Extract the (x, y) coordinate from the center of the cell holding the provided text.  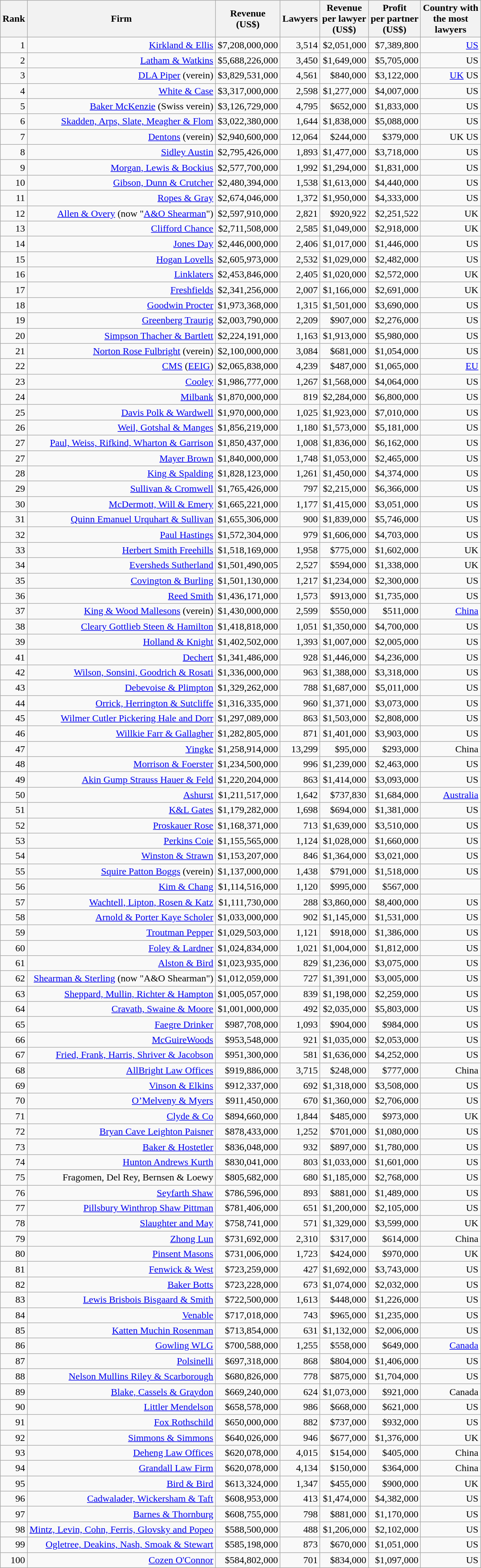
$1,601,000 (395, 1162)
1,393 (300, 642)
$921,000 (395, 1391)
1,180 (300, 427)
$7,010,000 (395, 412)
33 (14, 550)
$1,402,502,000 (248, 642)
$1,316,335,000 (248, 703)
$2,465,000 (395, 458)
66 (14, 1040)
932 (300, 1147)
631 (300, 1330)
$913,000 (344, 596)
15 (14, 259)
$244,000 (344, 137)
Herbert Smith Freehills (121, 550)
701 (300, 1560)
80 (14, 1254)
$805,682,000 (248, 1177)
$1,166,000 (344, 290)
68 (14, 1070)
$317,000 (344, 1239)
13,299 (300, 749)
$1,812,000 (395, 948)
Clifford Chance (121, 229)
$2,691,000 (395, 290)
31 (14, 519)
86 (14, 1346)
Polsinelli (121, 1361)
4,239 (300, 366)
$1,236,000 (344, 963)
797 (300, 489)
3,450 (300, 60)
492 (300, 1009)
Willkie Farr & Gallagher (121, 734)
$1,474,000 (344, 1499)
Linklaters (121, 275)
Squire Patton Boggs (verein) (121, 871)
$1,235,000 (395, 1315)
$1,371,000 (344, 703)
$594,000 (344, 565)
Hogan Lovells (121, 259)
$650,000,000 (248, 1422)
53 (14, 841)
$2,051,000 (344, 45)
$5,688,226,000 (248, 60)
$1,341,486,000 (248, 657)
$907,000 (344, 320)
$5,088,000 (395, 121)
Dentons (verein) (121, 137)
2,585 (300, 229)
Simmons & Simmons (121, 1437)
88 (14, 1376)
$777,000 (395, 1070)
$731,692,000 (248, 1239)
Debevoise & Plimpton (121, 688)
$1,856,219,000 (248, 427)
$2,065,838,000 (248, 366)
$3,718,000 (395, 152)
Slaughter and May (121, 1223)
$1,639,000 (344, 825)
900 (300, 519)
$5,803,000 (395, 1009)
$970,000 (395, 1254)
$3,073,000 (395, 703)
78 (14, 1223)
1,255 (300, 1346)
$1,973,368,000 (248, 305)
11 (14, 198)
$897,000 (344, 1147)
$995,000 (344, 887)
$1,501,490,005 (248, 565)
9 (14, 167)
Fragomen, Del Rey, Bernsen & Loewy (121, 1177)
788 (300, 688)
$1,329,262,000 (248, 688)
$1,655,306,000 (248, 519)
63 (14, 994)
$836,048,000 (248, 1147)
Gowling WLG (121, 1346)
77 (14, 1208)
$1,531,000 (395, 917)
$1,606,000 (344, 535)
$722,500,000 (248, 1300)
1,644 (300, 121)
$670,000 (344, 1545)
$1,923,000 (344, 412)
$1,054,000 (395, 351)
14 (14, 244)
$1,660,000 (395, 841)
$487,000 (344, 366)
$3,599,000 (395, 1223)
$3,051,000 (395, 504)
$951,300,000 (248, 1055)
8 (14, 152)
Arnold & Porter Kaye Scholer (121, 917)
$649,000 (395, 1346)
65 (14, 1024)
1,642 (300, 795)
$621,000 (395, 1407)
2,527 (300, 565)
K&L Gates (121, 810)
3 (14, 76)
$4,374,000 (395, 474)
$5,181,000 (395, 427)
1,844 (300, 1116)
Ogletree, Deakins, Nash, Smoak & Stewart (121, 1545)
$1,023,935,000 (248, 963)
798 (300, 1514)
1,261 (300, 474)
$669,240,000 (248, 1391)
Country withthe mostlawyers (451, 19)
288 (300, 902)
$1,132,000 (344, 1330)
Baker & Hostetler (121, 1147)
62 (14, 979)
$1,051,000 (395, 1545)
$1,153,207,000 (248, 856)
$1,450,000 (344, 474)
$3,005,000 (395, 979)
$2,100,000,000 (248, 351)
57 (14, 902)
$95,000 (344, 749)
902 (300, 917)
12,064 (300, 137)
$1,294,000 (344, 167)
Orrick, Herrington & Sutcliffe (121, 703)
Fox Rothschild (121, 1422)
868 (300, 1361)
803 (300, 1162)
$1,518,169,000 (248, 550)
Nelson Mullins Riley & Scarborough (121, 1376)
1,992 (300, 167)
81 (14, 1269)
$1,692,000 (344, 1269)
$1,155,565,000 (248, 841)
Fried, Frank, Harris, Shriver & Jacobson (121, 1055)
2,405 (300, 275)
$1,602,000 (395, 550)
692 (300, 1086)
12 (14, 213)
$1,418,818,000 (248, 626)
Ropes & Gray (121, 198)
Weil, Gotshal & Manges (121, 427)
1,124 (300, 841)
$567,000 (395, 887)
$1,360,000 (344, 1101)
93 (14, 1453)
Kim & Chang (121, 887)
670 (300, 1101)
Littler Mendelson (121, 1407)
2,406 (300, 244)
$1,386,000 (395, 932)
$1,613,000 (344, 183)
$1,028,000 (344, 841)
21 (14, 351)
17 (14, 290)
50 (14, 795)
$2,482,000 (395, 259)
1,538 (300, 183)
$791,000 (344, 871)
Cravath, Swaine & Moore (121, 1009)
$1,029,000 (344, 259)
38 (14, 626)
1,051 (300, 626)
87 (14, 1361)
Wilson, Sonsini, Goodrich & Rosati (121, 672)
$1,185,000 (344, 1177)
$1,170,000 (395, 1514)
$1,073,000 (344, 1391)
743 (300, 1315)
571 (300, 1223)
91 (14, 1422)
$4,252,000 (395, 1055)
Holland & Knight (121, 642)
$550,000 (344, 611)
32 (14, 535)
Zhong Lun (121, 1239)
$3,075,000 (395, 963)
Hunton Andrews Kurth (121, 1162)
$1,831,000 (395, 167)
$973,000 (395, 1116)
$248,000 (344, 1070)
$1,391,000 (344, 979)
$677,000 (344, 1437)
Pillsbury Winthrop Shaw Pittman (121, 1208)
67 (14, 1055)
$1,005,057,000 (248, 994)
46 (14, 734)
$4,333,000 (395, 198)
$723,228,000 (248, 1285)
680 (300, 1177)
$2,005,000 (395, 642)
$5,011,000 (395, 688)
673 (300, 1285)
Vinson & Elkins (121, 1086)
Jones Day (121, 244)
$1,179,282,000 (248, 810)
928 (300, 657)
Kirkland & Ellis (121, 45)
893 (300, 1193)
2,598 (300, 91)
$2,035,000 (344, 1009)
$455,000 (344, 1484)
$900,000 (395, 1484)
413 (300, 1499)
$700,588,000 (248, 1346)
Ashurst (121, 795)
92 (14, 1437)
$1,258,914,000 (248, 749)
$1,986,777,000 (248, 382)
$7,208,000,000 (248, 45)
39 (14, 642)
Lawyers (300, 19)
$2,259,000 (395, 994)
2,532 (300, 259)
$2,940,600,000 (248, 137)
94 (14, 1468)
83 (14, 1300)
$1,489,000 (395, 1193)
$2,006,000 (395, 1330)
$1,414,000 (344, 780)
Fenwick & West (121, 1269)
Gibson, Dunn & Crutcher (121, 183)
74 (14, 1162)
$5,746,000 (395, 519)
51 (14, 810)
Norton Rose Fulbright (verein) (121, 351)
$911,450,000 (248, 1101)
Paul, Weiss, Rifkind, Wharton & Garrison (121, 443)
4,795 (300, 106)
24 (14, 397)
$2,251,522 (395, 213)
Simpson Thacher & Bartlett (121, 336)
$1,636,000 (344, 1055)
$2,605,973,000 (248, 259)
3,715 (300, 1070)
O’Melveny & Myers (121, 1101)
70 (14, 1101)
$3,903,000 (395, 734)
$1,970,000,000 (248, 412)
$2,284,000 (344, 397)
$2,276,000 (395, 320)
1,723 (300, 1254)
$1,430,000,000 (248, 611)
$681,000 (344, 351)
$758,741,000 (248, 1223)
$1,004,000 (344, 948)
Cleary Gottlieb Steen & Hamilton (121, 626)
97 (14, 1514)
$2,808,000 (395, 718)
McGuireWoods (121, 1040)
$1,074,000 (344, 1285)
$1,114,516,000 (248, 887)
$379,000 (395, 137)
829 (300, 963)
7 (14, 137)
921 (300, 1040)
48 (14, 764)
$2,053,000 (395, 1040)
713 (300, 825)
$588,500,000 (248, 1529)
$2,706,000 (395, 1101)
59 (14, 932)
Latham & Watkins (121, 60)
$3,093,000 (395, 780)
$2,572,000 (395, 275)
$694,000 (344, 810)
20 (14, 336)
Akin Gump Strauss Hauer & Feld (121, 780)
$840,000 (344, 76)
$1,573,000 (344, 427)
61 (14, 963)
37 (14, 611)
Deheng Law Offices (121, 1453)
$2,215,000 (344, 489)
Paul Hastings (121, 535)
$737,830 (344, 795)
Revenue(US$) (248, 19)
$1,007,000 (344, 642)
$608,953,000 (248, 1499)
Sheppard, Mullin, Richter & Hampton (121, 994)
Australia (451, 795)
$1,684,000 (395, 795)
996 (300, 764)
Revenueper lawyer(US$) (344, 19)
$987,708,000 (248, 1024)
$2,480,394,000 (248, 183)
EU (451, 366)
$775,000 (344, 550)
42 (14, 672)
71 (14, 1116)
$640,026,000 (248, 1437)
$1,381,000 (395, 810)
1,315 (300, 305)
$717,018,000 (248, 1315)
873 (300, 1545)
$904,000 (344, 1024)
$1,234,500,000 (248, 764)
986 (300, 1407)
$2,224,191,000 (248, 336)
1,347 (300, 1484)
960 (300, 703)
52 (14, 825)
96 (14, 1499)
427 (300, 1269)
$1,206,000 (344, 1529)
$1,198,000 (344, 994)
3,084 (300, 351)
Morgan, Lewis & Bockius (121, 167)
1,025 (300, 412)
488 (300, 1529)
Alston & Bird (121, 963)
$3,829,531,000 (248, 76)
1,893 (300, 152)
819 (300, 397)
Allen & Overy (now "A&O Shearman") (121, 213)
Sullivan & Cromwell (121, 489)
$1,239,000 (344, 764)
$1,282,805,000 (248, 734)
$1,020,000 (344, 275)
$293,000 (395, 749)
18 (14, 305)
$1,839,000 (344, 519)
King & Spalding (121, 474)
$1,501,130,000 (248, 581)
28 (14, 474)
$1,913,000 (344, 336)
Morrison & Foerster (121, 764)
$3,510,000 (395, 825)
$4,382,000 (395, 1499)
Mintz, Levin, Cohn, Ferris, Glovsky and Popeo (121, 1529)
$912,337,000 (248, 1086)
$1,406,000 (395, 1361)
64 (14, 1009)
$1,017,000 (344, 244)
$1,220,204,000 (248, 780)
$680,826,000 (248, 1376)
$4,236,000 (395, 657)
$4,440,000 (395, 183)
16 (14, 275)
1,573 (300, 596)
Shearman & Sterling (now "A&O Shearman") (121, 979)
$2,032,000 (395, 1285)
$3,317,000,000 (248, 91)
Seyfarth Shaw (121, 1193)
75 (14, 1177)
$697,318,000 (248, 1361)
Troutman Pepper (121, 932)
$1,401,000 (344, 734)
Pinsent Masons (121, 1254)
DLA Piper (verein) (121, 76)
$3,126,729,000 (248, 106)
$781,406,000 (248, 1208)
$4,700,000 (395, 626)
$511,000 (395, 611)
$614,000 (395, 1239)
$731,006,000 (248, 1254)
$1,780,000 (395, 1147)
Profitper partner(US$) (395, 19)
$875,000 (344, 1376)
$558,000 (344, 1346)
White & Case (121, 91)
Winston & Strawn (121, 856)
Yingke (121, 749)
$1,329,000 (344, 1223)
$3,690,000 (395, 305)
$1,436,171,000 (248, 596)
49 (14, 780)
979 (300, 535)
$364,000 (395, 1468)
1,120 (300, 887)
Cadwalader, Wickersham & Taft (121, 1499)
$1,415,000 (344, 504)
$1,053,000 (344, 458)
$1,035,000 (344, 1040)
$2,795,426,000 (248, 152)
79 (14, 1239)
McDermott, Will & Emery (121, 504)
23 (14, 382)
Eversheds Sutherland (121, 565)
$2,463,000 (395, 764)
581 (300, 1055)
$2,446,000,000 (248, 244)
85 (14, 1330)
$786,596,000 (248, 1193)
$1,277,000 (344, 91)
$984,000 (395, 1024)
100 (14, 1560)
$4,703,000 (395, 535)
5 (14, 106)
6 (14, 121)
1,252 (300, 1131)
Davis Polk & Wardwell (121, 412)
$1,833,000 (395, 106)
$8,400,000 (395, 902)
$1,033,000 (344, 1162)
$834,000 (344, 1560)
13 (14, 229)
Mayer Brown (121, 458)
1,217 (300, 581)
$723,259,000 (248, 1269)
$2,674,046,000 (248, 198)
$878,433,000 (248, 1131)
$932,000 (395, 1422)
$1,297,089,000 (248, 718)
$1,765,426,000 (248, 489)
$1,145,000 (344, 917)
$1,828,123,000 (248, 474)
$2,341,256,000 (248, 290)
$4,064,000 (395, 382)
$1,838,000 (344, 121)
$2,768,000 (395, 1177)
1,021 (300, 948)
Milbank (121, 397)
$701,000 (344, 1131)
1,372 (300, 198)
$4,007,000 (395, 91)
$2,597,910,000 (248, 213)
Proskauer Rose (121, 825)
Foley & Lardner (121, 948)
$1,012,059,000 (248, 979)
$658,578,000 (248, 1407)
Katten Muchin Rosenman (121, 1330)
$3,021,000 (395, 856)
Cooley (121, 382)
Dechert (121, 657)
$1,687,000 (344, 688)
1,748 (300, 458)
Sidley Austin (121, 152)
1 (14, 45)
Greenberg Traurig (121, 320)
846 (300, 856)
$3,508,000 (395, 1086)
$965,000 (344, 1315)
30 (14, 504)
2,310 (300, 1239)
Baker McKenzie (Swiss verein) (121, 106)
$1,477,000 (344, 152)
$1,840,000,000 (248, 458)
$1,338,000 (395, 565)
89 (14, 1391)
29 (14, 489)
36 (14, 596)
Wilmer Cutler Pickering Hale and Dorr (121, 718)
$1,518,000 (395, 871)
$424,000 (344, 1254)
1,177 (300, 504)
$1,200,000 (344, 1208)
$1,704,000 (395, 1376)
$2,102,000 (395, 1529)
$613,324,000 (248, 1484)
882 (300, 1422)
871 (300, 734)
$920,922 (344, 213)
$5,980,000 (395, 336)
$1,137,000,000 (248, 871)
$804,000 (344, 1361)
$668,000 (344, 1407)
$1,029,503,000 (248, 932)
98 (14, 1529)
$448,000 (344, 1300)
Rank (14, 19)
$1,336,000,000 (248, 672)
76 (14, 1193)
King & Wood Mallesons (verein) (121, 611)
Skadden, Arps, Slate, Meagher & Flom (121, 121)
2,821 (300, 213)
$1,318,000 (344, 1086)
$3,122,000 (395, 76)
Perkins Coie (121, 841)
3,514 (300, 45)
$1,388,000 (344, 672)
$1,364,000 (344, 856)
1,121 (300, 932)
$154,000 (344, 1453)
$1,024,834,000 (248, 948)
624 (300, 1391)
$1,665,221,000 (248, 504)
$3,860,000 (344, 902)
$6,162,000 (395, 443)
651 (300, 1208)
Baker Botts (121, 1285)
$1,097,000 (395, 1560)
Barnes & Thornburg (121, 1514)
44 (14, 703)
$584,802,000 (248, 1560)
1,267 (300, 382)
$1,850,437,000 (248, 443)
$405,000 (395, 1453)
$2,918,000 (395, 229)
$713,854,000 (248, 1330)
2,599 (300, 611)
43 (14, 688)
$1,080,000 (395, 1131)
45 (14, 718)
$1,001,000,000 (248, 1009)
CMS (EEIG) (121, 366)
Freshfields (121, 290)
26 (14, 427)
$2,003,790,000 (248, 320)
1,698 (300, 810)
$2,577,700,000 (248, 167)
4 (14, 91)
$1,033,000,000 (248, 917)
946 (300, 1437)
$6,366,000 (395, 489)
60 (14, 948)
55 (14, 871)
4,561 (300, 76)
84 (14, 1315)
Bird & Bird (121, 1484)
$1,211,517,000 (248, 795)
$3,743,000 (395, 1269)
$2,711,508,000 (248, 229)
$1,501,000 (344, 305)
58 (14, 917)
Blake, Cassels & Graydon (121, 1391)
Wachtell, Lipton, Rosen & Katz (121, 902)
$1,168,371,000 (248, 825)
90 (14, 1407)
4,134 (300, 1468)
4,015 (300, 1453)
$1,376,000 (395, 1437)
Quinn Emanuel Urquhart & Sullivan (121, 519)
95 (14, 1484)
$953,548,000 (248, 1040)
34 (14, 565)
$1,870,000,000 (248, 397)
$150,000 (344, 1468)
1,008 (300, 443)
10 (14, 183)
Cozen O'Connor (121, 1560)
AllBright Law Offices (121, 1070)
25 (14, 412)
Covington & Burling (121, 581)
$1,049,000 (344, 229)
$608,755,000 (248, 1514)
$585,198,000 (248, 1545)
$919,886,000 (248, 1070)
$737,000 (344, 1422)
Firm (121, 19)
$6,800,000 (395, 397)
$1,735,000 (395, 596)
$1,226,000 (395, 1300)
778 (300, 1376)
$2,105,000 (395, 1208)
72 (14, 1131)
Faegre Drinker (121, 1024)
2,007 (300, 290)
963 (300, 672)
$652,000 (344, 106)
Clyde & Co (121, 1116)
$5,705,000 (395, 60)
$1,065,000 (395, 366)
99 (14, 1545)
$2,453,846,000 (248, 275)
73 (14, 1147)
$830,041,000 (248, 1162)
22 (14, 366)
Venable (121, 1315)
1,438 (300, 871)
$1,568,000 (344, 382)
$1,572,304,000 (248, 535)
54 (14, 856)
56 (14, 887)
1,958 (300, 550)
$7,389,800 (395, 45)
35 (14, 581)
$1,503,000 (344, 718)
69 (14, 1086)
$1,836,000 (344, 443)
1,163 (300, 336)
1,093 (300, 1024)
$894,660,000 (248, 1116)
$1,111,730,000 (248, 902)
2,209 (300, 320)
Goodwin Procter (121, 305)
1,613 (300, 1300)
Lewis Brisbois Bisgaard & Smith (121, 1300)
$1,350,000 (344, 626)
839 (300, 994)
2 (14, 60)
Grandall Law Firm (121, 1468)
Bryan Cave Leighton Paisner (121, 1131)
$3,022,380,000 (248, 121)
727 (300, 979)
$2,300,000 (395, 581)
Reed Smith (121, 596)
41 (14, 657)
82 (14, 1285)
$1,649,000 (344, 60)
$918,000 (344, 932)
$3,318,000 (395, 672)
$1,234,000 (344, 581)
19 (14, 320)
$1,950,000 (344, 198)
$485,000 (344, 1116)
47 (14, 749)
